Capture the cell that displays the provided text and extract its [x, y] central coordinate. 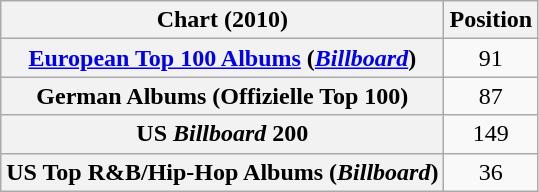
US Billboard 200 [222, 134]
Chart (2010) [222, 20]
European Top 100 Albums (Billboard) [222, 58]
German Albums (Offizielle Top 100) [222, 96]
36 [491, 172]
Position [491, 20]
US Top R&B/Hip-Hop Albums (Billboard) [222, 172]
87 [491, 96]
91 [491, 58]
149 [491, 134]
